Provide the (X, Y) coordinate of the cell's center where the given text is located.  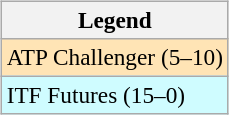
ATP Challenger (5–10) (114, 57)
Legend (114, 20)
ITF Futures (15–0) (114, 95)
